For the text-containing cell, return its midpoint in [x, y] coordinate format. 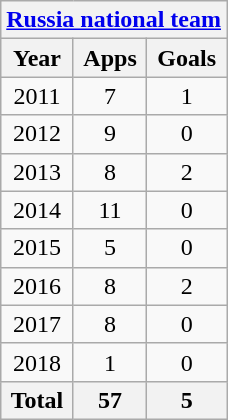
Apps [110, 58]
2012 [38, 134]
2014 [38, 210]
7 [110, 96]
2016 [38, 286]
Year [38, 58]
2018 [38, 362]
Total [38, 400]
11 [110, 210]
2013 [38, 172]
2011 [38, 96]
Russia national team [114, 20]
9 [110, 134]
Goals [187, 58]
2017 [38, 324]
57 [110, 400]
2015 [38, 248]
